Output the [x, y] coordinate of the center of the cell containing the given text.  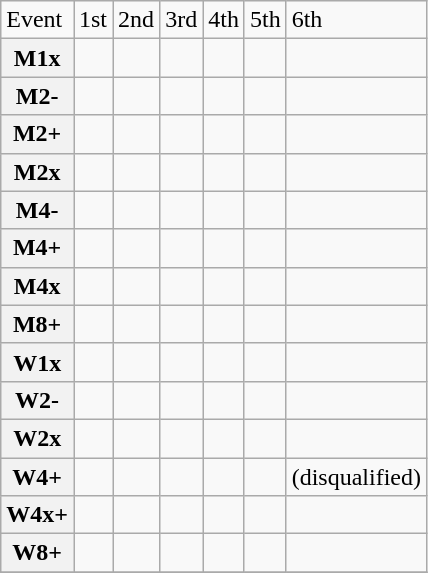
1st [94, 20]
M8+ [38, 324]
M2x [38, 172]
5th [265, 20]
(disqualified) [356, 477]
W2x [38, 438]
6th [356, 20]
3rd [182, 20]
W4+ [38, 477]
4th [224, 20]
M2- [38, 96]
W4x+ [38, 515]
M4+ [38, 248]
M4x [38, 286]
M2+ [38, 134]
W8+ [38, 553]
W2- [38, 400]
M4- [38, 210]
Event [38, 20]
W1x [38, 362]
2nd [136, 20]
M1x [38, 58]
